Locate the cell with the specified text and output its (X, Y) center coordinate. 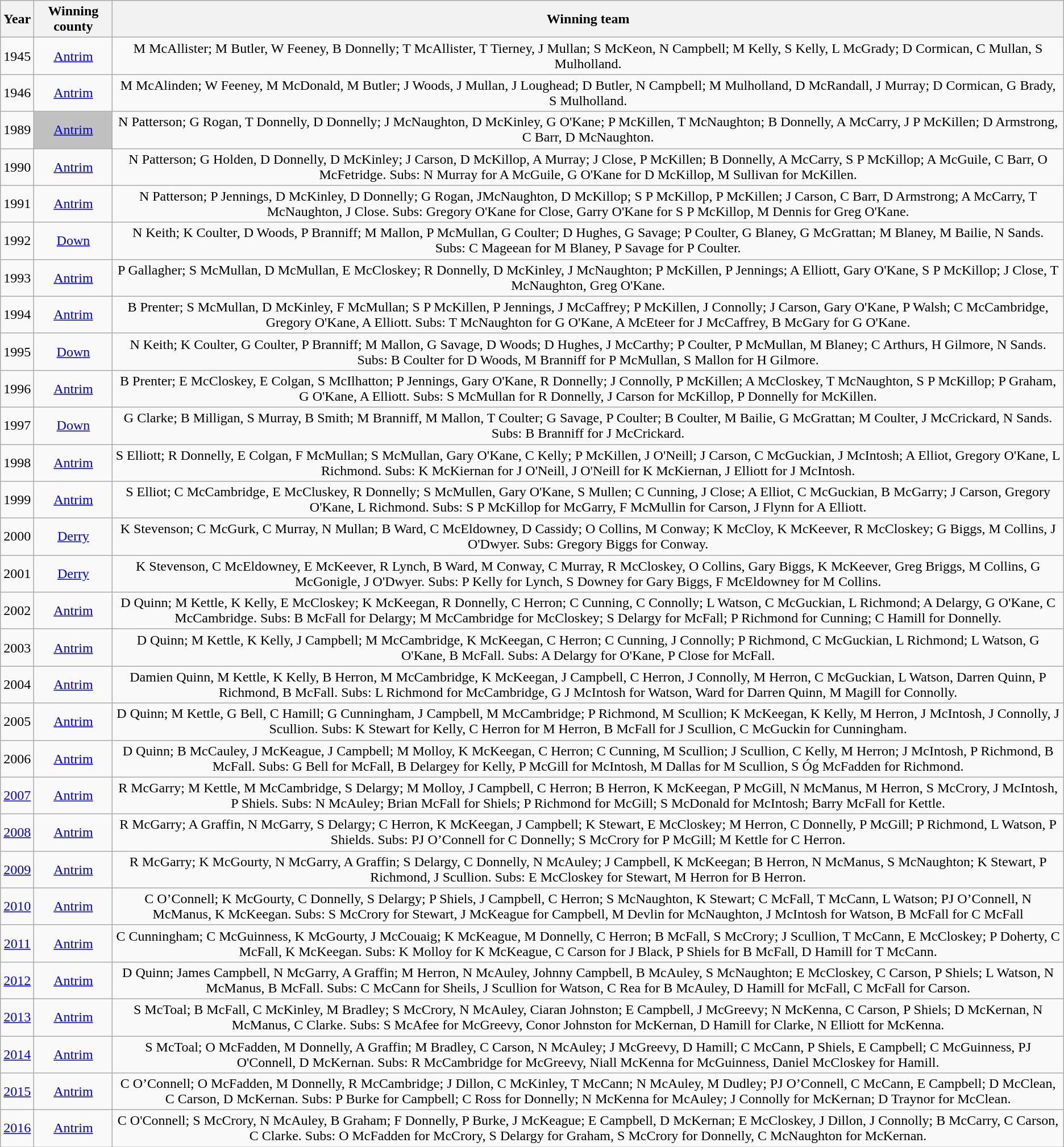
2013 (17, 1017)
Winning county (73, 19)
2007 (17, 796)
Winning team (588, 19)
1993 (17, 277)
1945 (17, 56)
1990 (17, 167)
1996 (17, 389)
1946 (17, 93)
2012 (17, 980)
2008 (17, 832)
2016 (17, 1129)
1989 (17, 130)
2005 (17, 722)
2010 (17, 906)
1998 (17, 463)
1997 (17, 425)
2014 (17, 1054)
2000 (17, 537)
2006 (17, 758)
1994 (17, 315)
1995 (17, 351)
1992 (17, 241)
Year (17, 19)
1991 (17, 203)
1999 (17, 500)
2002 (17, 610)
2001 (17, 574)
2003 (17, 648)
2011 (17, 944)
2009 (17, 870)
2015 (17, 1091)
2004 (17, 684)
